Search for the cell housing the specified text and yield its [X, Y] center coordinate. 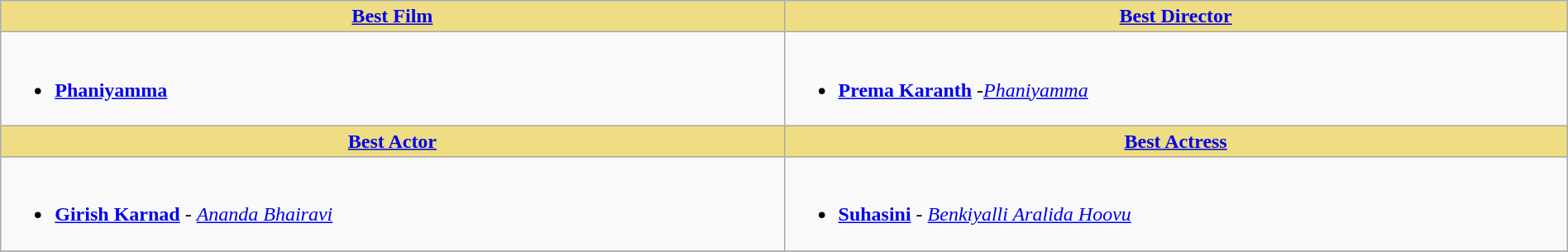
Phaniyamma [392, 79]
Best Actor [392, 141]
Girish Karnad - Ananda Bhairavi [392, 203]
Best Film [392, 17]
Best Director [1176, 17]
Prema Karanth -Phaniyamma [1176, 79]
Best Actress [1176, 141]
Suhasini - Benkiyalli Aralida Hoovu [1176, 203]
